Provide the [X, Y] coordinate of the cell's center where the given text is located.  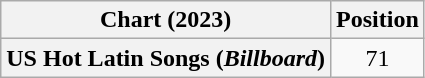
Chart (2023) [166, 20]
US Hot Latin Songs (Billboard) [166, 58]
71 [378, 58]
Position [378, 20]
